Return (X, Y) of the center of cell containing provided text 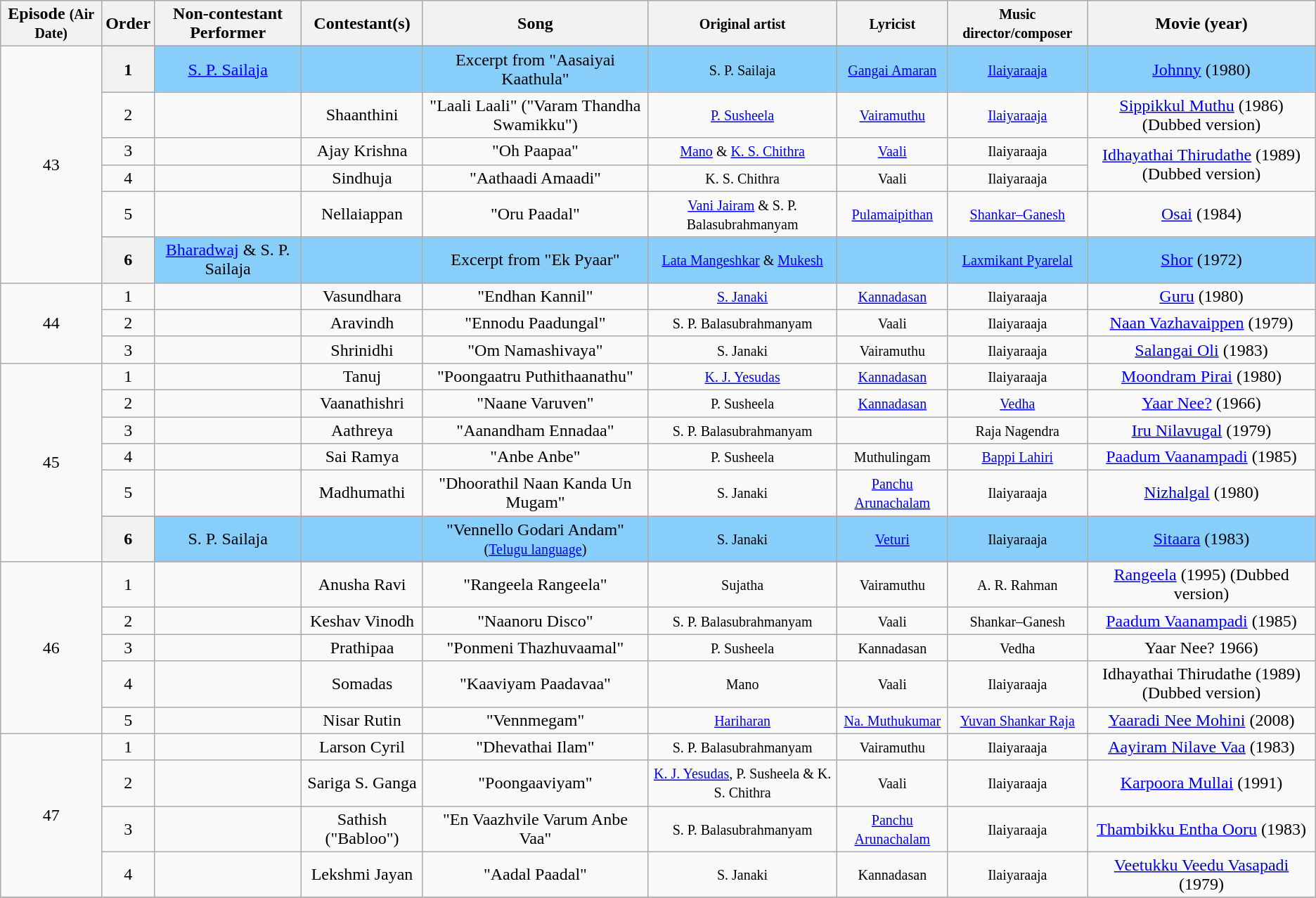
"Oh Paapaa" (535, 151)
"Kaaviyam Paadavaa" (535, 684)
Yuvan Shankar Raja (1018, 720)
"Ennodu Paadungal" (535, 323)
"Naane Varuven" (535, 403)
Muthulingam (893, 457)
Naan Vazhavaippen (1979) (1201, 323)
A. R. Rahman (1018, 585)
"Oru Paadal" (535, 214)
"En Vaazhvile Varum Anbe Vaa" (535, 828)
Sippikkul Muthu (1986) (Dubbed version) (1201, 115)
"Ponmeni Thazhuvaamal" (535, 648)
Yaaradi Nee Mohini (2008) (1201, 720)
"Vennmegam" (535, 720)
Tanuj (363, 376)
Lyricist (893, 24)
Prathipaa (363, 648)
Contestant(s) (363, 24)
Laxmikant Pyarelal (1018, 260)
"Naanoru Disco" (535, 621)
"Rangeela Rangeela" (535, 585)
Keshav Vinodh (363, 621)
Excerpt from "Aasaiyai Kaathula" (535, 69)
"Poongaaviyam" (535, 783)
Music director/composer (1018, 24)
Yaar Nee? (1966) (1201, 403)
Shrinidhi (363, 349)
Bharadwaj & S. P. Sailaja (228, 260)
Veturi (893, 539)
K. J. Yesudas (742, 376)
Lata Mangeshkar & Mukesh (742, 260)
Episode (Air Date) (51, 24)
Anusha Ravi (363, 585)
Osai (1984) (1201, 214)
Hariharan (742, 720)
Iru Nilavugal (1979) (1201, 430)
Madhumathi (363, 494)
Ajay Krishna (363, 151)
Aayiram Nilave Vaa (1983) (1201, 747)
Mano (742, 684)
"Endhan Kannil" (535, 296)
Nellaiappan (363, 214)
46 (51, 648)
45 (51, 462)
Movie (year) (1201, 24)
K. S. Chithra (742, 178)
"Om Namashivaya" (535, 349)
Moondram Pirai (1980) (1201, 376)
Larson Cyril (363, 747)
Sathish ("Babloo") (363, 828)
47 (51, 816)
Gangai Amaran (893, 69)
"Aathaadi Amaadi" (535, 178)
Somadas (363, 684)
Nisar Rutin (363, 720)
Mano & K. S. Chithra (742, 151)
Vasundhara (363, 296)
Nizhalgal (1980) (1201, 494)
"Dhevathai Ilam" (535, 747)
Aravindh (363, 323)
"Dhoorathil Naan Kanda Un Mugam" (535, 494)
Vaanathishri (363, 403)
Aathreya (363, 430)
Non-contestant Performer (228, 24)
Rangeela (1995) (Dubbed version) (1201, 585)
"Aadal Paadal" (535, 875)
K. J. Yesudas, P. Susheela & K. S. Chithra (742, 783)
Sariga S. Ganga (363, 783)
Sai Ramya (363, 457)
Veetukku Veedu Vasapadi (1979) (1201, 875)
Shaanthini (363, 115)
Sujatha (742, 585)
43 (51, 165)
Pulamaipithan (893, 214)
Original artist (742, 24)
Guru (1980) (1201, 296)
Raja Nagendra (1018, 430)
Shor (1972) (1201, 260)
Yaar Nee? 1966) (1201, 648)
Sindhuja (363, 178)
"Aanandham Ennadaa" (535, 430)
Salangai Oli (1983) (1201, 349)
Thambikku Entha Ooru (1983) (1201, 828)
Sitaara (1983) (1201, 539)
Vani Jairam & S. P. Balasubrahmanyam (742, 214)
"Laali Laali" ("Varam Thandha Swamikku") (535, 115)
"Anbe Anbe" (535, 457)
"Poongaatru Puthithaanathu" (535, 376)
Bappi Lahiri (1018, 457)
Johnny (1980) (1201, 69)
Na. Muthukumar (893, 720)
44 (51, 323)
Karpoora Mullai (1991) (1201, 783)
Lekshmi Jayan (363, 875)
Excerpt from "Ek Pyaar" (535, 260)
Song (535, 24)
"Vennello Godari Andam" (Telugu language) (535, 539)
Order (128, 24)
